Detect which cell encompasses the target text, then output its [X, Y] center coordinate. 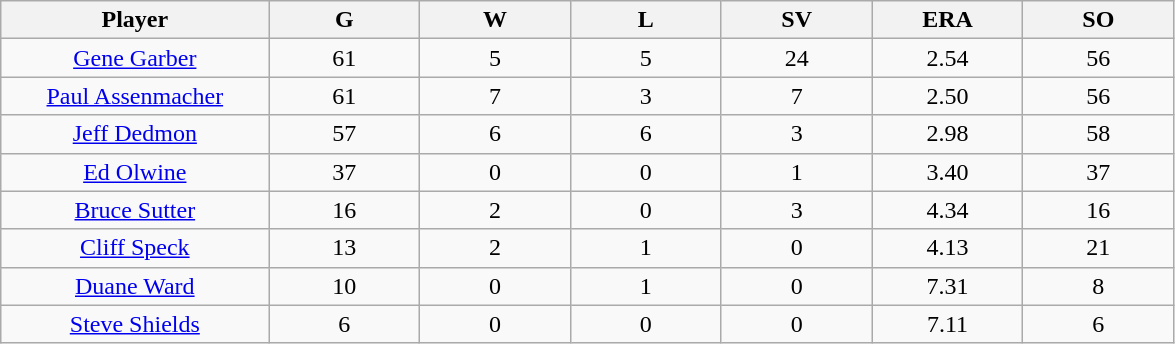
4.13 [948, 248]
7.31 [948, 286]
2.98 [948, 134]
4.34 [948, 210]
Ed Olwine [135, 172]
L [646, 20]
2.50 [948, 96]
10 [344, 286]
8 [1098, 286]
Bruce Sutter [135, 210]
SO [1098, 20]
57 [344, 134]
Duane Ward [135, 286]
Jeff Dedmon [135, 134]
58 [1098, 134]
G [344, 20]
Steve Shields [135, 324]
SV [796, 20]
Paul Assenmacher [135, 96]
Cliff Speck [135, 248]
7.11 [948, 324]
W [496, 20]
21 [1098, 248]
Gene Garber [135, 58]
13 [344, 248]
ERA [948, 20]
24 [796, 58]
3.40 [948, 172]
2.54 [948, 58]
Player [135, 20]
